For the text-containing cell, return its midpoint in (X, Y) coordinate format. 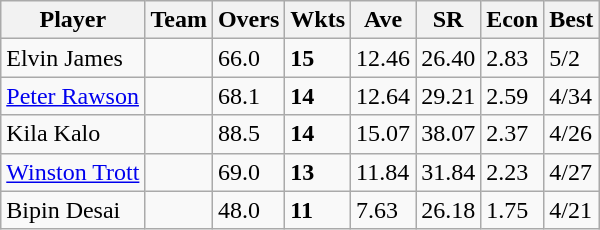
15.07 (384, 134)
Econ (512, 20)
SR (448, 20)
66.0 (248, 58)
Player (73, 20)
1.75 (512, 210)
26.40 (448, 58)
11 (318, 210)
2.59 (512, 96)
48.0 (248, 210)
38.07 (448, 134)
4/26 (572, 134)
Best (572, 20)
Team (179, 20)
12.64 (384, 96)
13 (318, 172)
31.84 (448, 172)
Elvin James (73, 58)
2.83 (512, 58)
Kila Kalo (73, 134)
4/21 (572, 210)
88.5 (248, 134)
Ave (384, 20)
5/2 (572, 58)
29.21 (448, 96)
2.23 (512, 172)
15 (318, 58)
69.0 (248, 172)
Winston Trott (73, 172)
Peter Rawson (73, 96)
Bipin Desai (73, 210)
4/34 (572, 96)
26.18 (448, 210)
2.37 (512, 134)
7.63 (384, 210)
68.1 (248, 96)
4/27 (572, 172)
Overs (248, 20)
11.84 (384, 172)
12.46 (384, 58)
Wkts (318, 20)
